Provide the (X, Y) coordinate of the cell's center where the given text is located.  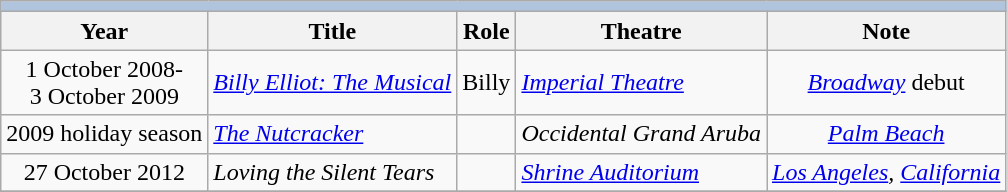
Palm Beach (886, 134)
Imperial Theatre (642, 82)
Loving the Silent Tears (332, 172)
1 October 2008-3 October 2009 (104, 82)
Year (104, 31)
Occidental Grand Aruba (642, 134)
Broadway debut (886, 82)
Title (332, 31)
Theatre (642, 31)
Shrine Auditorium (642, 172)
Los Angeles, California (886, 172)
Billy (486, 82)
Role (486, 31)
Billy Elliot: The Musical (332, 82)
Note (886, 31)
27 October 2012 (104, 172)
The Nutcracker (332, 134)
2009 holiday season (104, 134)
